Scan for the cell matching the given text and deliver its (x, y) coordinate at center. 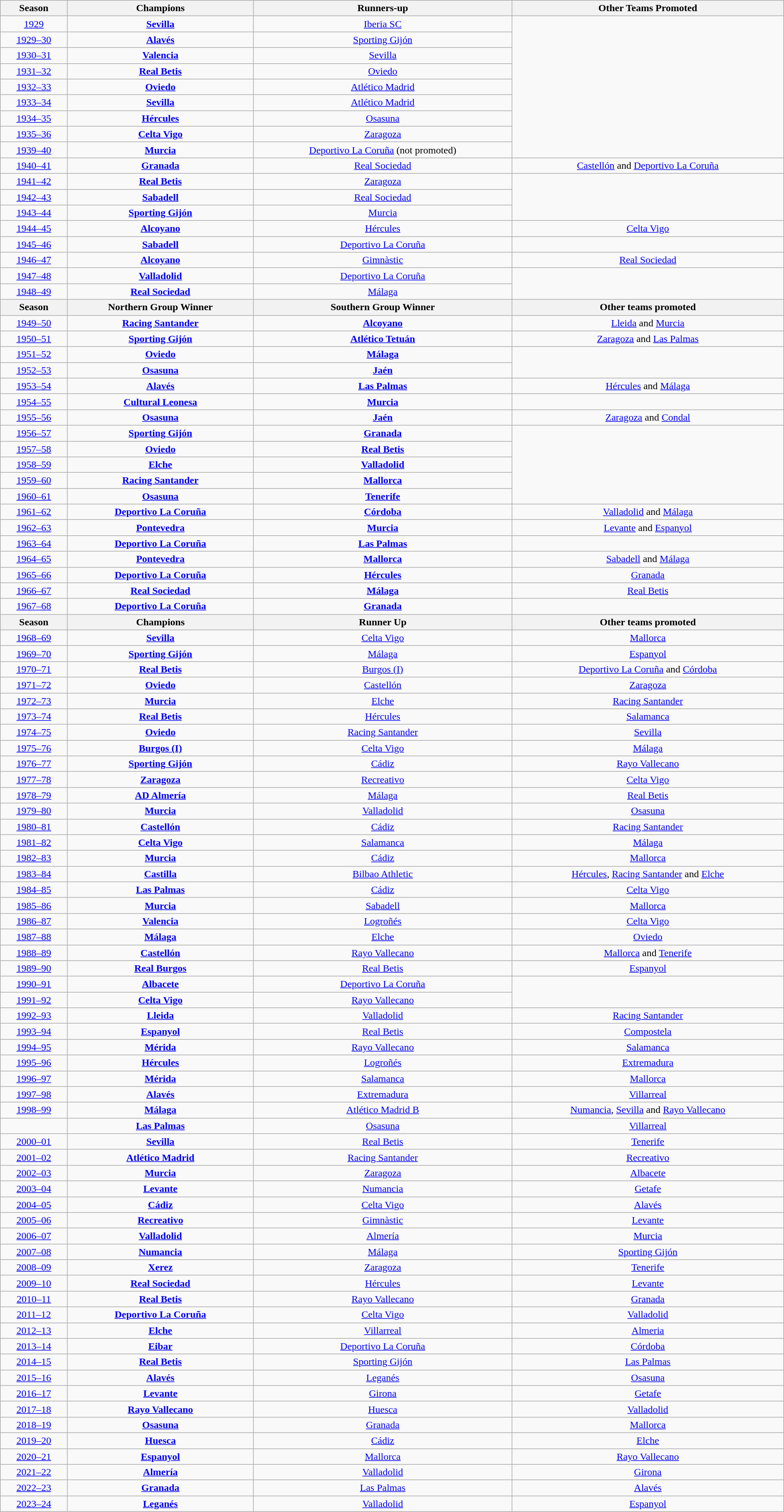
1940–41 (34, 165)
1957–58 (34, 449)
1981–82 (34, 842)
1939–40 (34, 150)
2016–17 (34, 1393)
2005–06 (34, 1220)
1943–44 (34, 213)
Almeria (648, 1330)
Deportivo La Coruña (not promoted) (383, 150)
Runner Up (383, 622)
1946–47 (34, 260)
2001–02 (34, 1157)
2018–19 (34, 1425)
1951–52 (34, 354)
Xerez (160, 1268)
2004–05 (34, 1205)
Numancia, Sevilla and Rayo Vallecano (648, 1110)
Southern Group Winner (383, 307)
1964–65 (34, 559)
2007–08 (34, 1252)
1959–60 (34, 481)
Lleida and Murcia (648, 323)
2010–11 (34, 1299)
1952–53 (34, 370)
Atlético Madrid B (383, 1110)
1929 (34, 24)
1994–95 (34, 1047)
1954–55 (34, 402)
1998–99 (34, 1110)
Runners-up (383, 8)
1979–80 (34, 811)
2003–04 (34, 1189)
Real Burgos (160, 969)
2022–23 (34, 1488)
2002–03 (34, 1173)
1966–67 (34, 591)
Cultural Leonesa (160, 402)
1996–97 (34, 1079)
Deportivo La Coruña and Córdoba (648, 669)
AD Almería (160, 795)
Zaragoza and Las Palmas (648, 339)
1944–45 (34, 229)
Castellón and Deportivo La Coruña (648, 165)
1931–32 (34, 71)
1968–69 (34, 638)
1974–75 (34, 732)
2021–22 (34, 1472)
Valladolid and Málaga (648, 512)
1993–94 (34, 1031)
1980–81 (34, 827)
1995–96 (34, 1063)
1990–91 (34, 984)
2019–20 (34, 1440)
1975–76 (34, 748)
1956–57 (34, 433)
1942–43 (34, 197)
1989–90 (34, 969)
1963–64 (34, 543)
1992–93 (34, 1016)
1971–72 (34, 685)
1947–48 (34, 276)
2017–18 (34, 1409)
2011–12 (34, 1315)
1965–66 (34, 575)
Mallorca and Tenerife (648, 952)
Sabadell and Málaga (648, 559)
1997–98 (34, 1094)
1953–54 (34, 386)
1982–83 (34, 858)
Hércules, Racing Santander and Elche (648, 874)
Bilbao Athletic (383, 874)
Other Teams Promoted (648, 8)
1950–51 (34, 339)
1991–92 (34, 1000)
1986–87 (34, 921)
1967–68 (34, 606)
1976–77 (34, 764)
1932–33 (34, 87)
1948–49 (34, 292)
2009–10 (34, 1283)
1958–59 (34, 465)
1983–84 (34, 874)
1949–50 (34, 323)
Eibar (160, 1346)
2008–09 (34, 1268)
Atlético Tetuán (383, 339)
1984–85 (34, 890)
Northern Group Winner (160, 307)
Lleida (160, 1016)
Compostela (648, 1031)
1978–79 (34, 795)
1960–61 (34, 496)
1987–88 (34, 937)
1955–56 (34, 417)
1973–74 (34, 717)
1935–36 (34, 134)
1934–35 (34, 118)
1977–78 (34, 780)
2020–21 (34, 1456)
Iberia SC (383, 24)
2014–15 (34, 1362)
Castilla (160, 874)
1969–70 (34, 653)
1962–63 (34, 528)
2023–24 (34, 1504)
2006–07 (34, 1236)
2000–01 (34, 1141)
1933–34 (34, 103)
1941–42 (34, 181)
1961–62 (34, 512)
2012–13 (34, 1330)
Hércules and Málaga (648, 386)
1988–89 (34, 952)
1929–30 (34, 40)
1930–31 (34, 55)
2015–16 (34, 1378)
2013–14 (34, 1346)
1970–71 (34, 669)
Levante and Espanyol (648, 528)
1985–86 (34, 905)
Zaragoza and Condal (648, 417)
1945–46 (34, 244)
1972–73 (34, 701)
